Output the (x, y) coordinate of the center of the cell containing the given text.  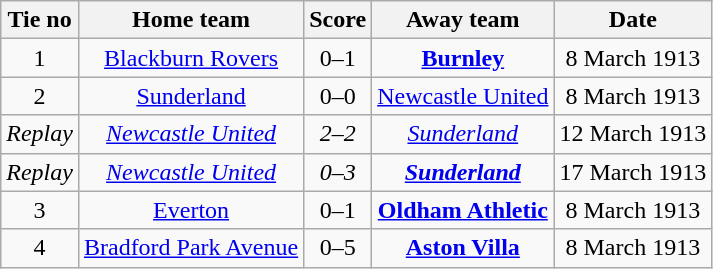
2–2 (338, 134)
Burnley (463, 58)
1 (40, 58)
4 (40, 248)
Aston Villa (463, 248)
Bradford Park Avenue (190, 248)
Tie no (40, 20)
Score (338, 20)
12 March 1913 (633, 134)
3 (40, 210)
0–3 (338, 172)
Away team (463, 20)
Blackburn Rovers (190, 58)
Date (633, 20)
2 (40, 96)
17 March 1913 (633, 172)
Home team (190, 20)
Everton (190, 210)
0–5 (338, 248)
0–0 (338, 96)
Oldham Athletic (463, 210)
